Capture the cell that displays the provided text and extract its (x, y) central coordinate. 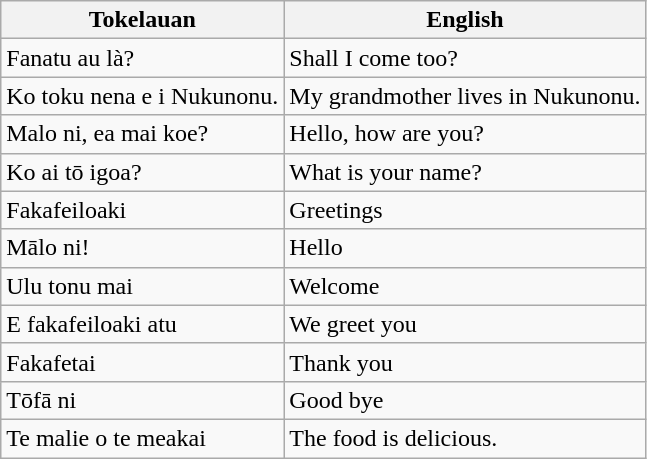
We greet you (465, 324)
E fakafeiloaki atu (142, 324)
Greetings (465, 210)
Fakafeiloaki (142, 210)
Hello, how are you? (465, 134)
Welcome (465, 286)
The food is delicious. (465, 438)
Malo ni, ea mai koe? (142, 134)
Ulu tonu mai (142, 286)
English (465, 20)
Ko ai tō igoa? (142, 172)
Mālo ni! (142, 248)
What is your name? (465, 172)
Tōfā ni (142, 400)
Fakafetai (142, 362)
Hello (465, 248)
Good bye (465, 400)
Thank you (465, 362)
Ko toku nena e i Nukunonu. (142, 96)
Fanatu au là? (142, 58)
Shall I come too? (465, 58)
Tokelauan (142, 20)
My grandmother lives in Nukunonu. (465, 96)
Te malie o te meakai (142, 438)
